Identify which cell holds the provided text, then report its (X, Y) central coordinate. 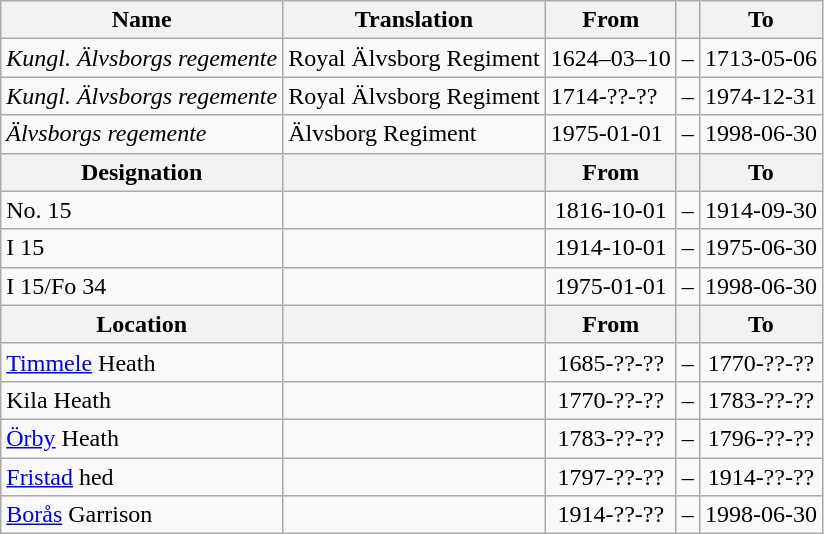
1914-09-30 (760, 210)
I 15/Fo 34 (142, 286)
Fristad hed (142, 477)
1816-10-01 (610, 210)
Älvsborgs regemente (142, 134)
Designation (142, 172)
No. 15 (142, 210)
I 15 (142, 248)
1796-??-?? (760, 438)
1975-06-30 (760, 248)
Translation (414, 20)
1914-10-01 (610, 248)
1797-??-?? (610, 477)
1624–03–10 (610, 58)
Name (142, 20)
1974-12-31 (760, 96)
Kila Heath (142, 400)
1714-??-?? (610, 96)
1685-??-?? (610, 362)
Timmele Heath (142, 362)
Örby Heath (142, 438)
Borås Garrison (142, 515)
Älvsborg Regiment (414, 134)
Location (142, 324)
1713-05-06 (760, 58)
